Search for the cell housing the specified text and yield its [x, y] center coordinate. 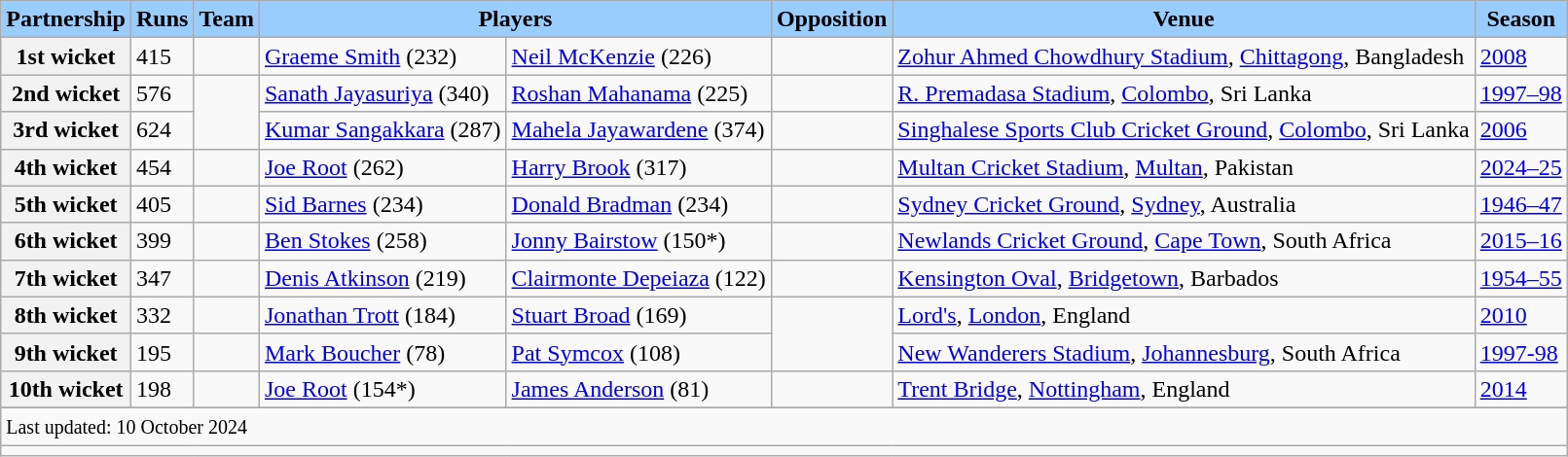
4th wicket [66, 167]
2015–16 [1520, 241]
1st wicket [66, 56]
Singhalese Sports Club Cricket Ground, Colombo, Sri Lanka [1184, 130]
415 [162, 56]
Ben Stokes (258) [383, 241]
Joe Root (262) [383, 167]
Mahela Jayawardene (374) [638, 130]
1954–55 [1520, 278]
Team [227, 19]
Newlands Cricket Ground, Cape Town, South Africa [1184, 241]
James Anderson (81) [638, 389]
Sid Barnes (234) [383, 204]
Sanath Jayasuriya (340) [383, 93]
399 [162, 241]
Denis Atkinson (219) [383, 278]
R. Premadasa Stadium, Colombo, Sri Lanka [1184, 93]
Neil McKenzie (226) [638, 56]
Graeme Smith (232) [383, 56]
332 [162, 315]
576 [162, 93]
1997-98 [1520, 352]
10th wicket [66, 389]
2010 [1520, 315]
2006 [1520, 130]
Pat Symcox (108) [638, 352]
Season [1520, 19]
Harry Brook (317) [638, 167]
Lord's, London, England [1184, 315]
Joe Root (154*) [383, 389]
Runs [162, 19]
347 [162, 278]
New Wanderers Stadium, Johannesburg, South Africa [1184, 352]
454 [162, 167]
Jonny Bairstow (150*) [638, 241]
198 [162, 389]
8th wicket [66, 315]
Opposition [831, 19]
2024–25 [1520, 167]
405 [162, 204]
3rd wicket [66, 130]
Stuart Broad (169) [638, 315]
Mark Boucher (78) [383, 352]
Trent Bridge, Nottingham, England [1184, 389]
5th wicket [66, 204]
Players [515, 19]
Roshan Mahanama (225) [638, 93]
Jonathan Trott (184) [383, 315]
624 [162, 130]
6th wicket [66, 241]
195 [162, 352]
2nd wicket [66, 93]
1997–98 [1520, 93]
Venue [1184, 19]
Multan Cricket Stadium, Multan, Pakistan [1184, 167]
Last updated: 10 October 2024 [784, 426]
9th wicket [66, 352]
Zohur Ahmed Chowdhury Stadium, Chittagong, Bangladesh [1184, 56]
2014 [1520, 389]
Kensington Oval, Bridgetown, Barbados [1184, 278]
Clairmonte Depeiaza (122) [638, 278]
Sydney Cricket Ground, Sydney, Australia [1184, 204]
7th wicket [66, 278]
2008 [1520, 56]
1946–47 [1520, 204]
Donald Bradman (234) [638, 204]
Kumar Sangakkara (287) [383, 130]
Partnership [66, 19]
